Return (x, y) of the center of cell containing provided text 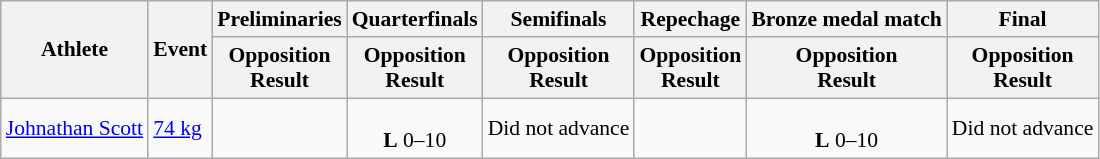
Athlete (74, 50)
Final (1023, 19)
74 kg (180, 128)
Johnathan Scott (74, 128)
Event (180, 50)
Preliminaries (279, 19)
Repechage (690, 19)
Bronze medal match (846, 19)
Semifinals (559, 19)
Quarterfinals (415, 19)
